Search for the cell housing the specified text and yield its (X, Y) center coordinate. 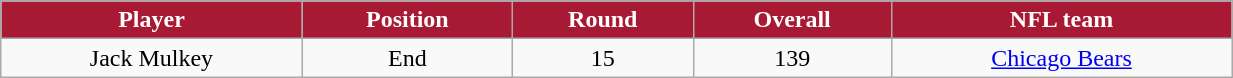
15 (603, 58)
139 (792, 58)
Round (603, 20)
Position (407, 20)
End (407, 58)
NFL team (1061, 20)
Jack Mulkey (152, 58)
Chicago Bears (1061, 58)
Player (152, 20)
Overall (792, 20)
